From the cell containing the given text, extract its center point as [x, y] coordinate. 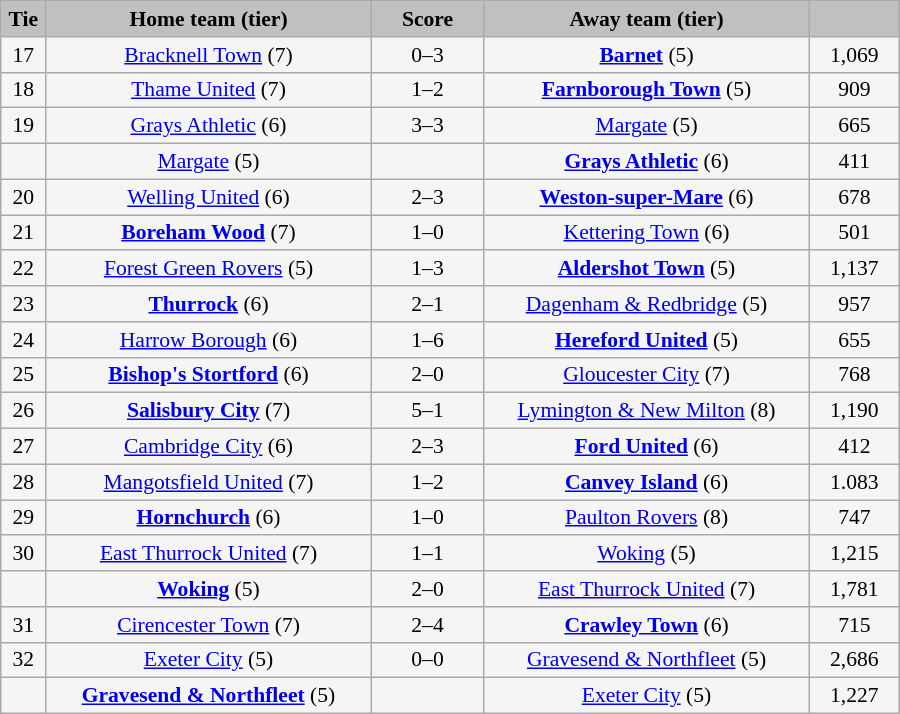
Salisbury City (7) [209, 411]
23 [24, 304]
1–6 [427, 340]
Score [427, 19]
Cirencester Town (7) [209, 625]
2–1 [427, 304]
747 [854, 518]
1,069 [854, 55]
Welling United (6) [209, 197]
Mangotsfield United (7) [209, 482]
Away team (tier) [647, 19]
Gloucester City (7) [647, 375]
501 [854, 233]
665 [854, 126]
29 [24, 518]
1,781 [854, 589]
Thurrock (6) [209, 304]
1–3 [427, 269]
1.083 [854, 482]
1,190 [854, 411]
0–0 [427, 660]
0–3 [427, 55]
30 [24, 554]
27 [24, 447]
655 [854, 340]
18 [24, 90]
Bishop's Stortford (6) [209, 375]
21 [24, 233]
678 [854, 197]
Thame United (7) [209, 90]
Canvey Island (6) [647, 482]
Hereford United (5) [647, 340]
1–1 [427, 554]
1,227 [854, 696]
909 [854, 90]
1,137 [854, 269]
17 [24, 55]
2–4 [427, 625]
Lymington & New Milton (8) [647, 411]
5–1 [427, 411]
Cambridge City (6) [209, 447]
Aldershot Town (5) [647, 269]
768 [854, 375]
20 [24, 197]
Home team (tier) [209, 19]
Dagenham & Redbridge (5) [647, 304]
Weston-super-Mare (6) [647, 197]
Paulton Rovers (8) [647, 518]
24 [24, 340]
22 [24, 269]
Tie [24, 19]
32 [24, 660]
Boreham Wood (7) [209, 233]
Crawley Town (6) [647, 625]
19 [24, 126]
412 [854, 447]
957 [854, 304]
26 [24, 411]
Forest Green Rovers (5) [209, 269]
1,215 [854, 554]
Kettering Town (6) [647, 233]
Farnborough Town (5) [647, 90]
411 [854, 162]
Ford United (6) [647, 447]
3–3 [427, 126]
Barnet (5) [647, 55]
715 [854, 625]
25 [24, 375]
31 [24, 625]
28 [24, 482]
2,686 [854, 660]
Hornchurch (6) [209, 518]
Harrow Borough (6) [209, 340]
Bracknell Town (7) [209, 55]
